Find where the given text appears and provide that cell's center as [X, Y] coordinate. 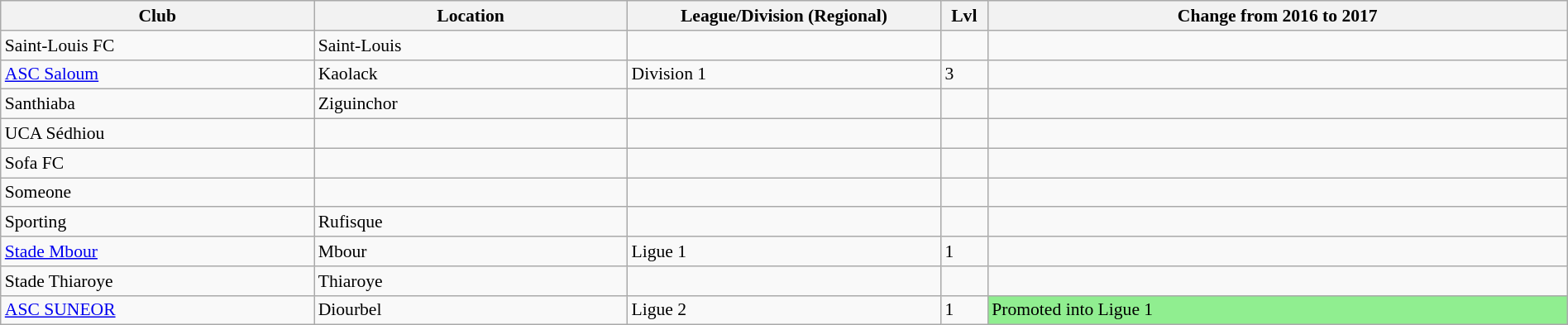
Club [157, 16]
Ziguinchor [471, 104]
Sporting [157, 222]
Change from 2016 to 2017 [1277, 16]
Sofa FC [157, 163]
Division 1 [784, 74]
ASC Saloum [157, 74]
3 [964, 74]
League/Division (Regional) [784, 16]
UCA Sédhiou [157, 134]
ASC SUNEOR [157, 310]
Saint-Louis FC [157, 45]
Promoted into Ligue 1 [1277, 310]
Ligue 1 [784, 251]
Location [471, 16]
Someone [157, 193]
Rufisque [471, 222]
Lvl [964, 16]
Stade Thiaroye [157, 281]
Santhiaba [157, 104]
Ligue 2 [784, 310]
Stade Mbour [157, 251]
Thiaroye [471, 281]
Kaolack [471, 74]
Mbour [471, 251]
Saint-Louis [471, 45]
Diourbel [471, 310]
